Determine the [x, y] coordinate at the center of the cell enclosing the given text.  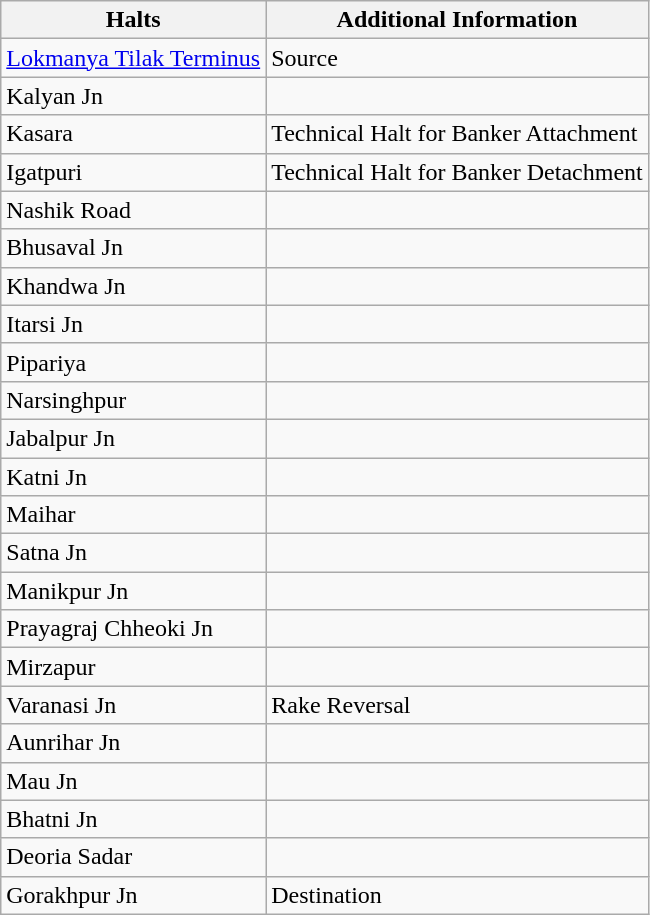
Technical Halt for Banker Attachment [458, 134]
Prayagraj Chheoki Jn [134, 629]
Mau Jn [134, 781]
Nashik Road [134, 210]
Igatpuri [134, 172]
Source [458, 58]
Pipariya [134, 362]
Kalyan Jn [134, 96]
Additional Information [458, 20]
Varanasi Jn [134, 705]
Bhatni Jn [134, 819]
Itarsi Jn [134, 324]
Katni Jn [134, 477]
Halts [134, 20]
Destination [458, 895]
Jabalpur Jn [134, 438]
Bhusaval Jn [134, 248]
Manikpur Jn [134, 591]
Narsinghpur [134, 400]
Aunrihar Jn [134, 743]
Mirzapur [134, 667]
Satna Jn [134, 553]
Lokmanya Tilak Terminus [134, 58]
Gorakhpur Jn [134, 895]
Technical Halt for Banker Detachment [458, 172]
Kasara [134, 134]
Deoria Sadar [134, 857]
Rake Reversal [458, 705]
Maihar [134, 515]
Khandwa Jn [134, 286]
